Locate the cell with the specified text and output its [X, Y] center coordinate. 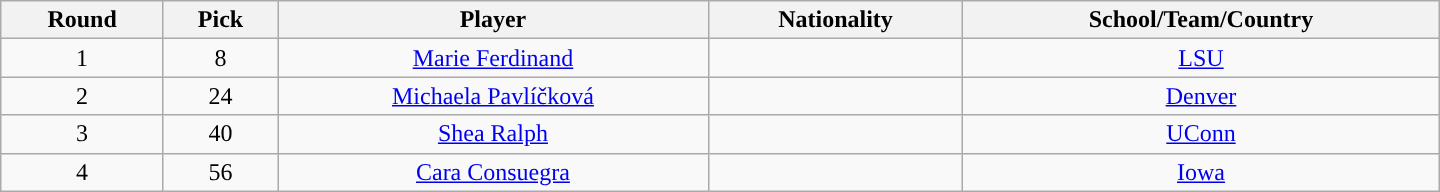
56 [220, 172]
LSU [1202, 58]
24 [220, 96]
Iowa [1202, 172]
8 [220, 58]
Nationality [835, 20]
Player [494, 20]
4 [82, 172]
Round [82, 20]
School/Team/Country [1202, 20]
Shea Ralph [494, 134]
UConn [1202, 134]
2 [82, 96]
Denver [1202, 96]
Michaela Pavlíčková [494, 96]
40 [220, 134]
Marie Ferdinand [494, 58]
1 [82, 58]
Cara Consuegra [494, 172]
3 [82, 134]
Pick [220, 20]
